From the cell containing the given text, extract its center point as [X, Y] coordinate. 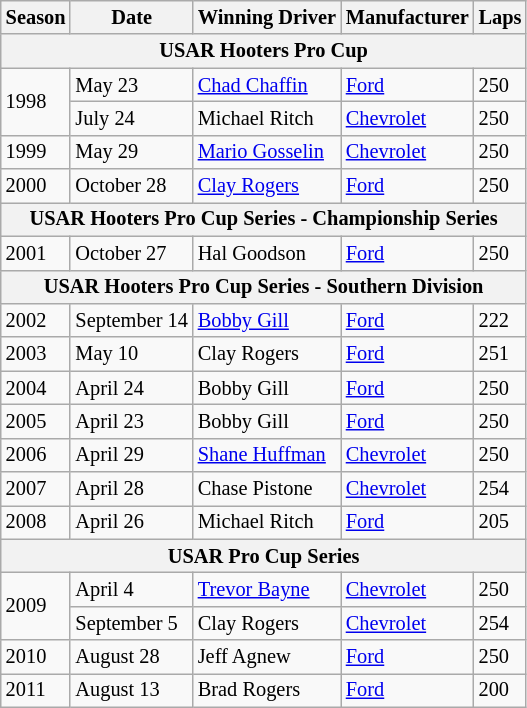
April 29 [131, 455]
April 4 [131, 589]
Jeff Agnew [267, 657]
October 27 [131, 253]
April 26 [131, 522]
2009 [36, 606]
August 28 [131, 657]
April 24 [131, 388]
2008 [36, 522]
2010 [36, 657]
Shane Huffman [267, 455]
USAR Hooters Pro Cup [264, 51]
May 29 [131, 152]
Brad Rogers [267, 690]
April 28 [131, 489]
April 23 [131, 421]
USAR Hooters Pro Cup Series - Championship Series [264, 219]
2001 [36, 253]
Chase Pistone [267, 489]
Winning Driver [267, 17]
Manufacturer [408, 17]
2006 [36, 455]
2004 [36, 388]
May 10 [131, 354]
2003 [36, 354]
1998 [36, 102]
August 13 [131, 690]
2000 [36, 186]
2005 [36, 421]
October 28 [131, 186]
222 [500, 320]
Laps [500, 17]
2007 [36, 489]
Season [36, 17]
Mario Gosselin [267, 152]
Hal Goodson [267, 253]
Chad Chaffin [267, 85]
USAR Hooters Pro Cup Series - Southern Division [264, 287]
July 24 [131, 118]
September 14 [131, 320]
Date [131, 17]
205 [500, 522]
2011 [36, 690]
1999 [36, 152]
200 [500, 690]
Trevor Bayne [267, 589]
USAR Pro Cup Series [264, 556]
May 23 [131, 85]
251 [500, 354]
2002 [36, 320]
September 5 [131, 623]
